Identify which cell holds the provided text, then report its (X, Y) central coordinate. 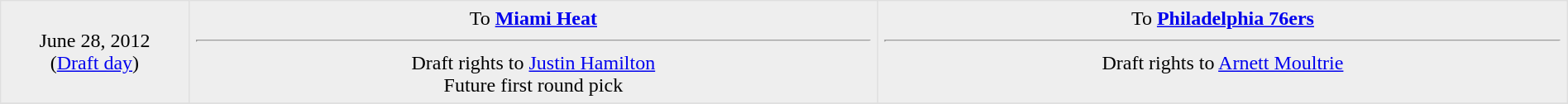
To Miami HeatDraft rights to Justin HamiltonFuture first round pick (533, 52)
June 28, 2012(Draft day) (94, 52)
To Philadelphia 76ersDraft rights to Arnett Moultrie (1223, 52)
